Scan for the cell matching the given text and deliver its (x, y) coordinate at center. 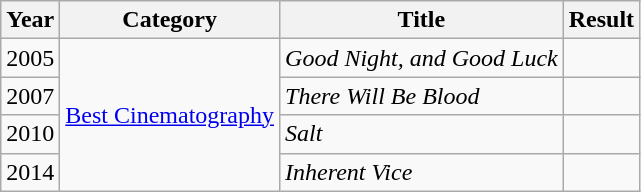
Inherent Vice (422, 172)
Good Night, and Good Luck (422, 58)
Salt (422, 134)
Best Cinematography (170, 115)
Year (30, 20)
2010 (30, 134)
2007 (30, 96)
2014 (30, 172)
Result (601, 20)
2005 (30, 58)
Category (170, 20)
There Will Be Blood (422, 96)
Title (422, 20)
